Extract the (X, Y) coordinate from the center of the cell holding the provided text.  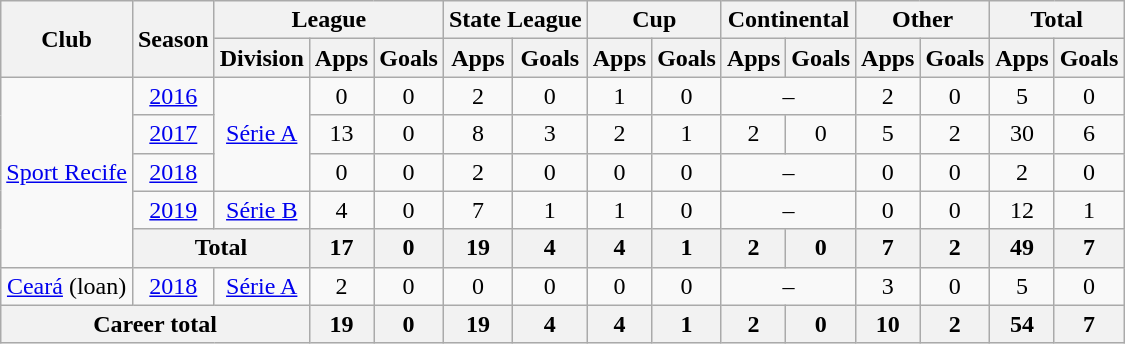
Sport Recife (67, 172)
Ceará (loan) (67, 286)
12 (1022, 210)
13 (341, 134)
8 (478, 134)
Division (262, 58)
Season (173, 39)
17 (341, 248)
Career total (156, 324)
10 (888, 324)
Club (67, 39)
Continental (788, 20)
Other (923, 20)
League (328, 20)
49 (1022, 248)
54 (1022, 324)
2019 (173, 210)
Cup (654, 20)
30 (1022, 134)
State League (515, 20)
Série B (262, 210)
2016 (173, 96)
2017 (173, 134)
6 (1089, 134)
